Find where the given text appears and provide that cell's center as (x, y) coordinate. 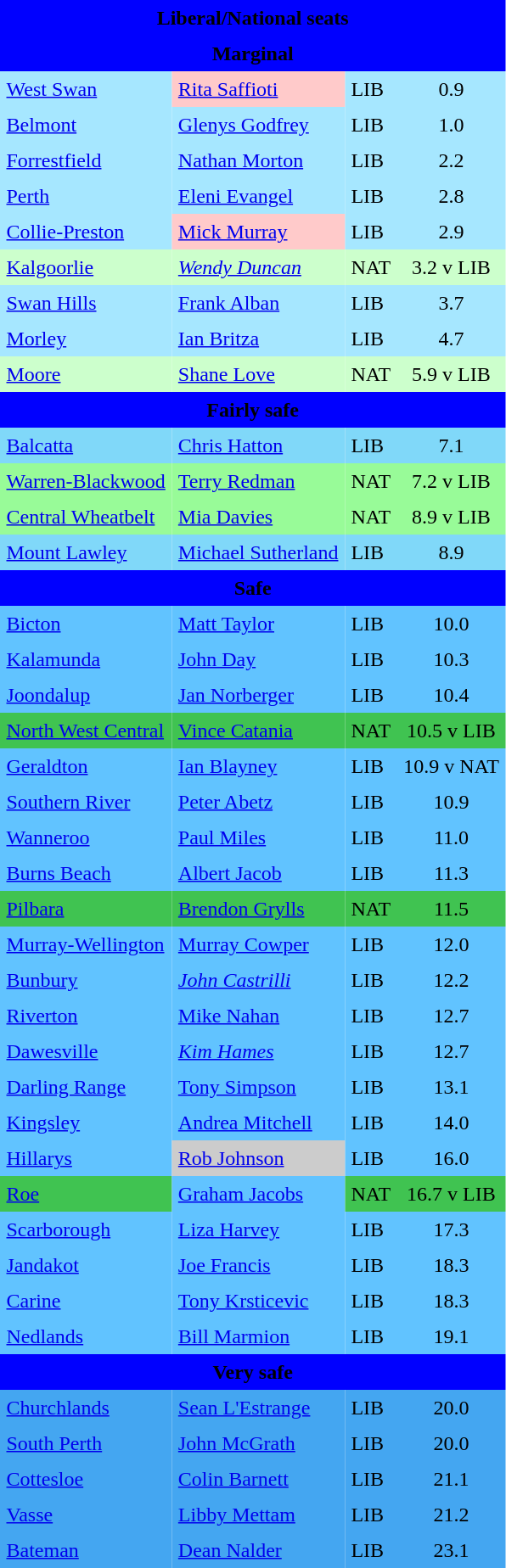
Rob Johnson (258, 1159)
Kalamunda (86, 660)
Frank Alban (258, 304)
2.2 (452, 161)
Central Wheatbelt (86, 518)
Brendon Grylls (258, 910)
14.0 (452, 1123)
John Day (258, 660)
Terry Redman (258, 482)
Peter Abetz (258, 803)
Bicton (86, 624)
13.1 (452, 1088)
Paul Miles (258, 838)
10.0 (452, 624)
10.4 (452, 696)
Darling Range (86, 1088)
Morley (86, 339)
Churchlands (86, 1408)
Belmont (86, 126)
Colin Barnett (258, 1480)
Nedlands (86, 1337)
Perth (86, 197)
Jandakot (86, 1266)
12.2 (452, 981)
West Swan (86, 90)
Joondalup (86, 696)
2.9 (452, 232)
Marginal (253, 54)
Murray Cowper (258, 945)
Roe (86, 1195)
Wanneroo (86, 838)
21.2 (452, 1515)
Nathan Morton (258, 161)
Glenys Godfrey (258, 126)
10.9 v NAT (452, 767)
Andrea Mitchell (258, 1123)
Liza Harvey (258, 1230)
North West Central (86, 731)
Ian Blayney (258, 767)
10.5 v LIB (452, 731)
8.9 v LIB (452, 518)
Very safe (253, 1373)
Sean L'Estrange (258, 1408)
11.0 (452, 838)
19.1 (452, 1337)
Scarborough (86, 1230)
Graham Jacobs (258, 1195)
Liberal/National seats (253, 19)
Chris Hatton (258, 446)
11.5 (452, 910)
Vince Catania (258, 731)
Bill Marmion (258, 1337)
Fairly safe (253, 411)
Collie-Preston (86, 232)
Safe (253, 589)
Mia Davies (258, 518)
Vasse (86, 1515)
Hillarys (86, 1159)
Mick Murray (258, 232)
4.7 (452, 339)
10.9 (452, 803)
3.7 (452, 304)
Warren-Blackwood (86, 482)
Wendy Duncan (258, 268)
Shane Love (258, 375)
Jan Norberger (258, 696)
Kalgoorlie (86, 268)
Geraldton (86, 767)
Burns Beach (86, 874)
16.0 (452, 1159)
Balcatta (86, 446)
2.8 (452, 197)
Eleni Evangel (258, 197)
Cottesloe (86, 1480)
Forrestfield (86, 161)
Matt Taylor (258, 624)
Southern River (86, 803)
Swan Hills (86, 304)
Bunbury (86, 981)
21.1 (452, 1480)
Kingsley (86, 1123)
Tony Krsticevic (258, 1302)
Moore (86, 375)
Rita Saffioti (258, 90)
Pilbara (86, 910)
Michael Sutherland (258, 553)
16.7 v LIB (452, 1195)
17.3 (452, 1230)
Mike Nahan (258, 1016)
Joe Francis (258, 1266)
South Perth (86, 1444)
11.3 (452, 874)
Kim Hames (258, 1052)
0.9 (452, 90)
Murray-Wellington (86, 945)
3.2 v LIB (452, 268)
John Castrilli (258, 981)
Albert Jacob (258, 874)
7.2 v LIB (452, 482)
8.9 (452, 553)
12.0 (452, 945)
7.1 (452, 446)
Tony Simpson (258, 1088)
10.3 (452, 660)
Ian Britza (258, 339)
Carine (86, 1302)
Mount Lawley (86, 553)
Libby Mettam (258, 1515)
1.0 (452, 126)
Dawesville (86, 1052)
Riverton (86, 1016)
5.9 v LIB (452, 375)
John McGrath (258, 1444)
